Return the [X, Y] coordinate for the center point of the cell that contains the specified text.  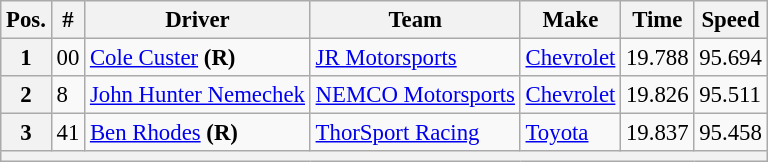
JR Motorsports [415, 58]
95.694 [730, 58]
# [68, 20]
John Hunter Nemechek [198, 95]
8 [68, 95]
Driver [198, 20]
Speed [730, 20]
Pos. [26, 20]
NEMCO Motorsports [415, 95]
Ben Rhodes (R) [198, 133]
Toyota [570, 133]
3 [26, 133]
19.837 [658, 133]
1 [26, 58]
95.458 [730, 133]
2 [26, 95]
95.511 [730, 95]
Make [570, 20]
Time [658, 20]
ThorSport Racing [415, 133]
00 [68, 58]
19.788 [658, 58]
Cole Custer (R) [198, 58]
Team [415, 20]
19.826 [658, 95]
41 [68, 133]
